Identify which cell holds the provided text, then report its [x, y] central coordinate. 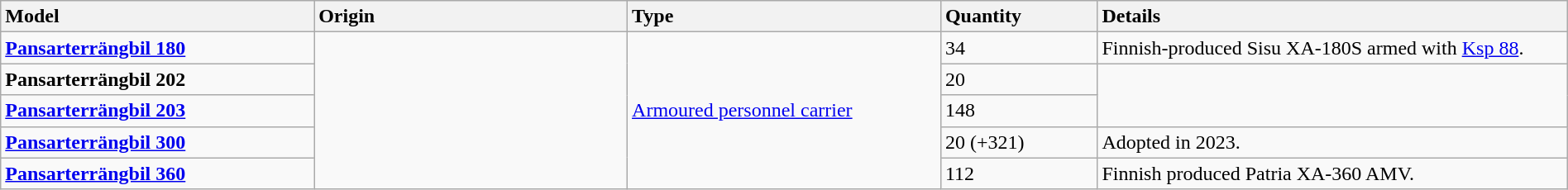
Finnish-produced Sisu XA-180S armed with Ksp 88. [1332, 48]
Origin [471, 17]
Pansar­terräng­bil 202 [157, 79]
Pansar­terräng­bil 300 [157, 142]
112 [1019, 173]
Model [157, 17]
Finnish produced Patria XA-360 AMV. [1332, 173]
Adopted in 2023. [1332, 142]
148 [1019, 111]
Pansar­terräng­bil 360 [157, 173]
20 [1019, 79]
Details [1332, 17]
Quantity [1019, 17]
20 (+321) [1019, 142]
Pansar­terräng­bil 180 [157, 48]
Type [784, 17]
Pansar­terräng­bil 203 [157, 111]
34 [1019, 48]
Armoured personnel carrier [784, 111]
